Provide the [x, y] coordinate of the cell's center where the given text is located.  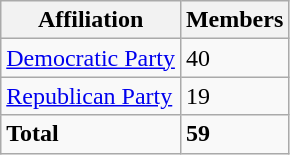
Members [234, 20]
59 [234, 134]
Total [91, 134]
Affiliation [91, 20]
Republican Party [91, 96]
Democratic Party [91, 58]
40 [234, 58]
19 [234, 96]
